Provide the (X, Y) coordinate of the cell's center where the given text is located.  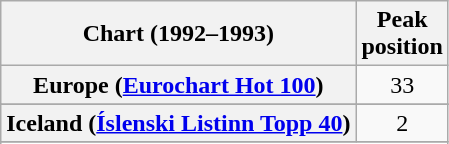
Iceland (Íslenski Listinn Topp 40) (178, 123)
Chart (1992–1993) (178, 34)
33 (402, 85)
Europe (Eurochart Hot 100) (178, 85)
2 (402, 123)
Peakposition (402, 34)
